Scan for the cell matching the given text and deliver its (X, Y) coordinate at center. 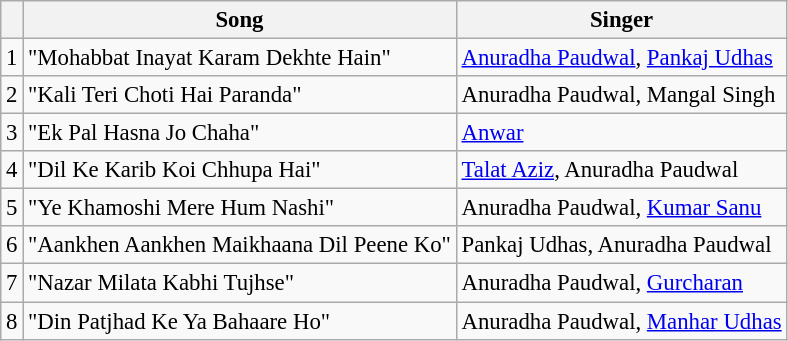
"Din Patjhad Ke Ya Bahaare Ho" (240, 321)
Anuradha Paudwal, Gurcharan (622, 283)
"Mohabbat Inayat Karam Dekhte Hain" (240, 58)
"Ek Pal Hasna Jo Chaha" (240, 133)
Singer (622, 20)
"Dil Ke Karib Koi Chhupa Hai" (240, 170)
6 (12, 245)
Anwar (622, 133)
7 (12, 283)
2 (12, 95)
"Ye Khamoshi Mere Hum Nashi" (240, 208)
"Nazar Milata Kabhi Tujhse" (240, 283)
Anuradha Paudwal, Mangal Singh (622, 95)
"Kali Teri Choti Hai Paranda" (240, 95)
Pankaj Udhas, Anuradha Paudwal (622, 245)
"Aankhen Aankhen Maikhaana Dil Peene Ko" (240, 245)
Talat Aziz, Anuradha Paudwal (622, 170)
8 (12, 321)
Song (240, 20)
4 (12, 170)
1 (12, 58)
Anuradha Paudwal, Pankaj Udhas (622, 58)
Anuradha Paudwal, Kumar Sanu (622, 208)
3 (12, 133)
5 (12, 208)
Anuradha Paudwal, Manhar Udhas (622, 321)
